Determine the (X, Y) coordinate at the center of the cell enclosing the given text.  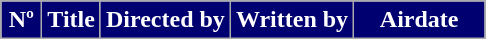
Directed by (165, 20)
Airdate (420, 20)
Written by (292, 20)
Title (72, 20)
Nº (22, 20)
